From the cell containing the given text, extract its center point as (X, Y) coordinate. 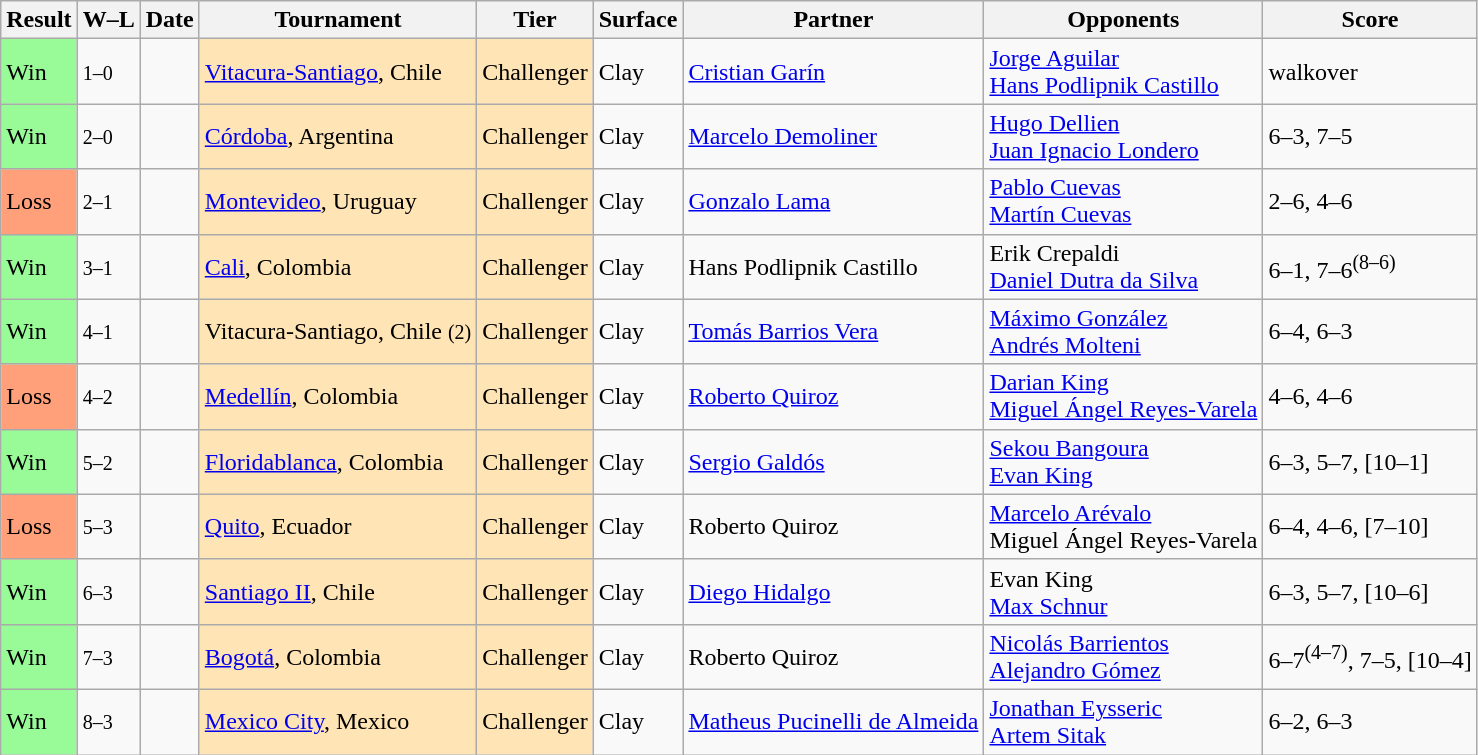
Tomás Barrios Vera (834, 332)
Tournament (338, 20)
4–6, 4–6 (1370, 396)
Date (170, 20)
7–3 (108, 656)
Opponents (1124, 20)
2–1 (108, 202)
4–2 (108, 396)
6–4, 6–3 (1370, 332)
Floridablanca, Colombia (338, 462)
6–7(4–7), 7–5, [10–4] (1370, 656)
Sekou Bangoura Evan King (1124, 462)
Vitacura-Santiago, Chile (2) (338, 332)
6–4, 4–6, [7–10] (1370, 526)
Diego Hidalgo (834, 592)
2–6, 4–6 (1370, 202)
8–3 (108, 722)
Quito, Ecuador (338, 526)
Evan King Max Schnur (1124, 592)
Cali, Colombia (338, 266)
Jorge Aguilar Hans Podlipnik Castillo (1124, 72)
Sergio Galdós (834, 462)
Montevideo, Uruguay (338, 202)
Result (39, 20)
Hans Podlipnik Castillo (834, 266)
Córdoba, Argentina (338, 136)
Partner (834, 20)
W–L (108, 20)
Bogotá, Colombia (338, 656)
Máximo González Andrés Molteni (1124, 332)
Surface (638, 20)
5–2 (108, 462)
Santiago II, Chile (338, 592)
Vitacura-Santiago, Chile (338, 72)
Hugo Dellien Juan Ignacio Londero (1124, 136)
Tier (535, 20)
2–0 (108, 136)
6–3, 7–5 (1370, 136)
3–1 (108, 266)
5–3 (108, 526)
6–3, 5–7, [10–1] (1370, 462)
4–1 (108, 332)
Medellín, Colombia (338, 396)
Marcelo Arévalo Miguel Ángel Reyes-Varela (1124, 526)
6–1, 7–6(8–6) (1370, 266)
Matheus Pucinelli de Almeida (834, 722)
Darian King Miguel Ángel Reyes-Varela (1124, 396)
walkover (1370, 72)
Score (1370, 20)
Mexico City, Mexico (338, 722)
Marcelo Demoliner (834, 136)
Erik Crepaldi Daniel Dutra da Silva (1124, 266)
6–2, 6–3 (1370, 722)
1–0 (108, 72)
Pablo Cuevas Martín Cuevas (1124, 202)
Jonathan Eysseric Artem Sitak (1124, 722)
6–3 (108, 592)
Nicolás Barrientos Alejandro Gómez (1124, 656)
Cristian Garín (834, 72)
Gonzalo Lama (834, 202)
6–3, 5–7, [10–6] (1370, 592)
